Determine the (x, y) coordinate at the center of the cell enclosing the given text.  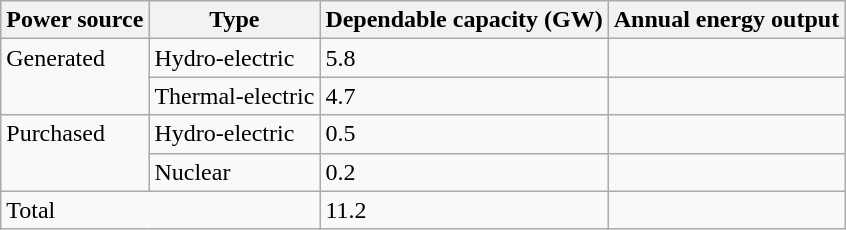
Dependable capacity (GW) (464, 20)
Power source (75, 20)
0.5 (464, 134)
Total (160, 210)
Generated (75, 77)
4.7 (464, 96)
11.2 (464, 210)
Type (234, 20)
0.2 (464, 172)
Thermal-electric (234, 96)
5.8 (464, 58)
Annual energy output (726, 20)
Purchased (75, 153)
Nuclear (234, 172)
